Return the (x, y) coordinate for the center point of the cell that contains the specified text.  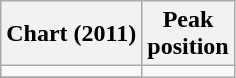
Chart (2011) (72, 34)
Peakposition (188, 34)
